Return [X, Y] of the center of cell containing provided text 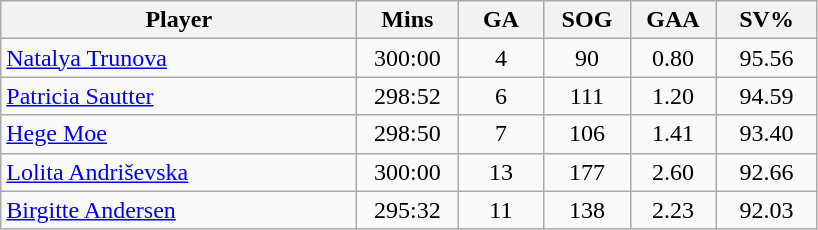
295:32 [408, 210]
298:52 [408, 96]
SV% [766, 20]
1.41 [673, 134]
94.59 [766, 96]
7 [501, 134]
Natalya Trunova [179, 58]
Birgitte Andersen [179, 210]
GAA [673, 20]
90 [587, 58]
Patricia Sautter [179, 96]
Mins [408, 20]
138 [587, 210]
13 [501, 172]
298:50 [408, 134]
GA [501, 20]
93.40 [766, 134]
1.20 [673, 96]
6 [501, 96]
92.66 [766, 172]
11 [501, 210]
SOG [587, 20]
0.80 [673, 58]
2.23 [673, 210]
106 [587, 134]
2.60 [673, 172]
4 [501, 58]
Hege Moe [179, 134]
177 [587, 172]
92.03 [766, 210]
111 [587, 96]
Player [179, 20]
Lolita Andriševska [179, 172]
95.56 [766, 58]
